Return [x, y] of the center of cell containing provided text 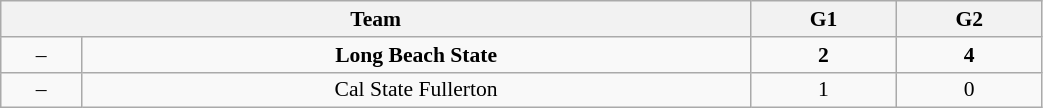
Long Beach State [416, 55]
G2 [969, 19]
Team [376, 19]
1 [824, 90]
0 [969, 90]
2 [824, 55]
4 [969, 55]
G1 [824, 19]
Cal State Fullerton [416, 90]
